Return the [x, y] coordinate for the center point of the cell that contains the specified text.  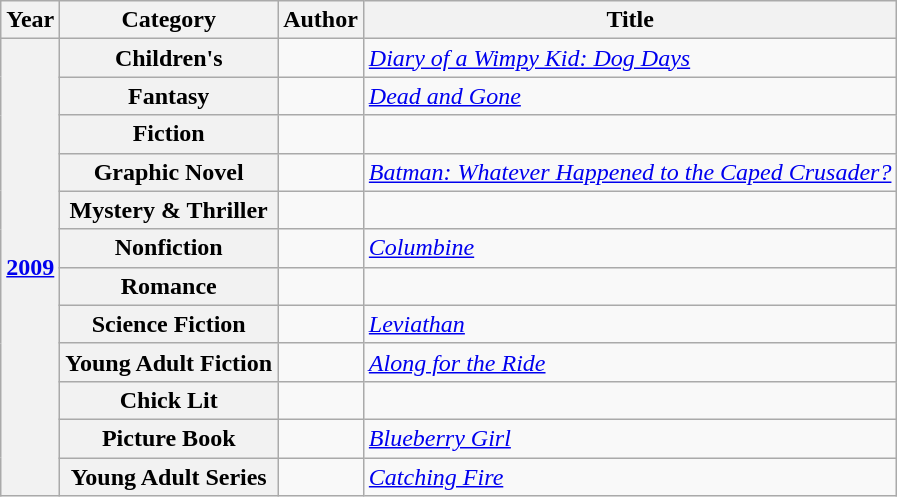
Author [321, 20]
Romance [169, 286]
Young Adult Series [169, 477]
Graphic Novel [169, 172]
Science Fiction [169, 324]
Fantasy [169, 96]
Catching Fire [630, 477]
Dead and Gone [630, 96]
Picture Book [169, 438]
Leviathan [630, 324]
Blueberry Girl [630, 438]
Year [30, 20]
Columbine [630, 248]
Young Adult Fiction [169, 362]
Mystery & Thriller [169, 210]
Diary of a Wimpy Kid: Dog Days [630, 58]
2009 [30, 268]
Children's [169, 58]
Title [630, 20]
Chick Lit [169, 400]
Nonfiction [169, 248]
Along for the Ride [630, 362]
Batman: Whatever Happened to the Caped Crusader? [630, 172]
Category [169, 20]
Fiction [169, 134]
